For the text-containing cell, return its midpoint in [X, Y] coordinate format. 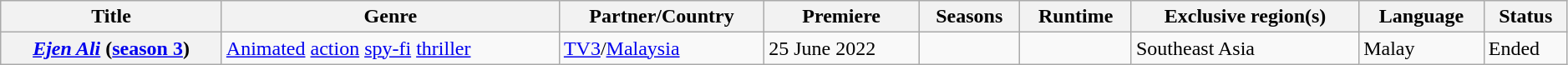
TV3/Malaysia [662, 48]
Exclusive region(s) [1245, 17]
Animated action spy-fi thriller [390, 48]
Premiere [842, 17]
Malay [1422, 48]
Runtime [1076, 17]
Ejen Ali (season 3) [112, 48]
Ended [1525, 48]
Genre [390, 17]
Status [1525, 17]
Title [112, 17]
25 June 2022 [842, 48]
Seasons [969, 17]
Partner/Country [662, 17]
Language [1422, 17]
Southeast Asia [1245, 48]
